From the cell containing the given text, extract its center point as [X, Y] coordinate. 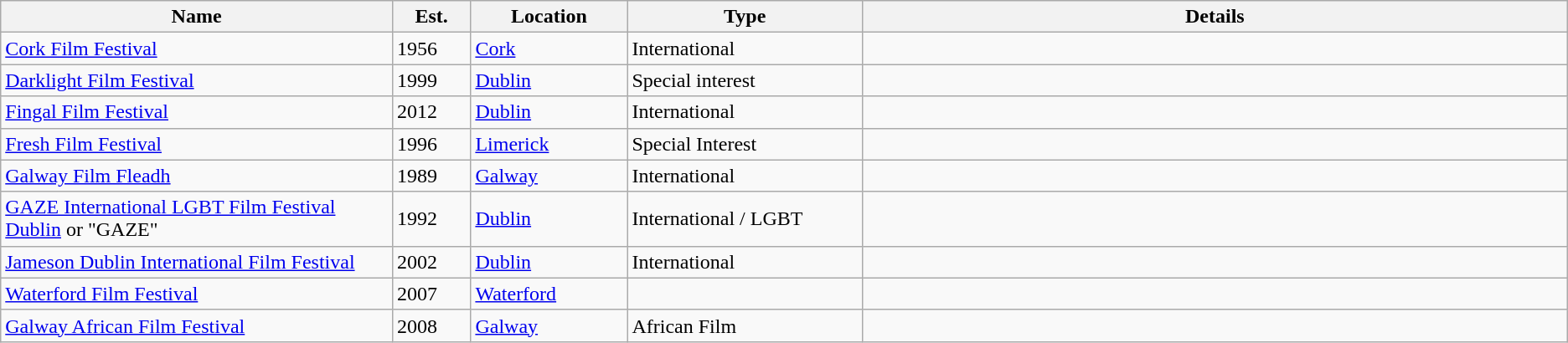
Limerick [549, 144]
Special interest [745, 80]
1999 [431, 80]
African Film [745, 325]
Fingal Film Festival [197, 112]
Details [1215, 17]
Cork [549, 49]
2007 [431, 294]
1996 [431, 144]
Special Interest [745, 144]
Fresh Film Festival [197, 144]
Waterford Film Festival [197, 294]
International / LGBT [745, 219]
Cork Film Festival [197, 49]
Galway Film Fleadh [197, 176]
Darklight Film Festival [197, 80]
Jameson Dublin International Film Festival [197, 262]
1956 [431, 49]
Type [745, 17]
1992 [431, 219]
2002 [431, 262]
GAZE International LGBT Film Festival Dublin or "GAZE" [197, 219]
2008 [431, 325]
Galway African Film Festival [197, 325]
Location [549, 17]
Name [197, 17]
1989 [431, 176]
2012 [431, 112]
Est. [431, 17]
Waterford [549, 294]
